Locate the cell with the specified text and output its [x, y] center coordinate. 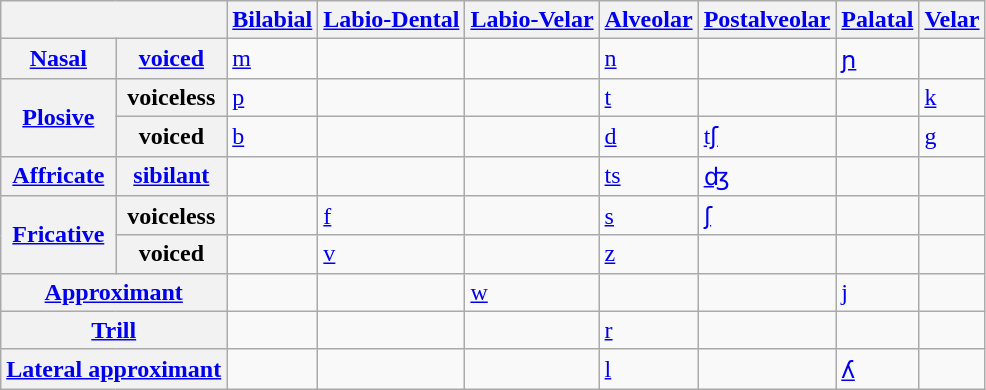
p [272, 97]
tʃ [767, 136]
Nasal [58, 59]
f [392, 216]
s [648, 216]
w [532, 292]
ʃ [767, 216]
Trill [114, 330]
ʎ [878, 369]
n [648, 59]
m [272, 59]
Affricate [58, 176]
b [272, 136]
ɲ [878, 59]
j [878, 292]
d [648, 136]
z [648, 254]
g [952, 136]
Palatal [878, 20]
Bilabial [272, 20]
Postalveolar [767, 20]
v [392, 254]
Labio-Velar [532, 20]
k [952, 97]
Labio-Dental [392, 20]
Fricative [58, 235]
ts [648, 176]
Lateral approximant [114, 369]
sibilant [172, 176]
Alveolar [648, 20]
t [648, 97]
r [648, 330]
ʤ [767, 176]
Approximant [114, 292]
Plosive [58, 117]
Velar [952, 20]
l [648, 369]
